Return (x, y) of the center of cell containing provided text 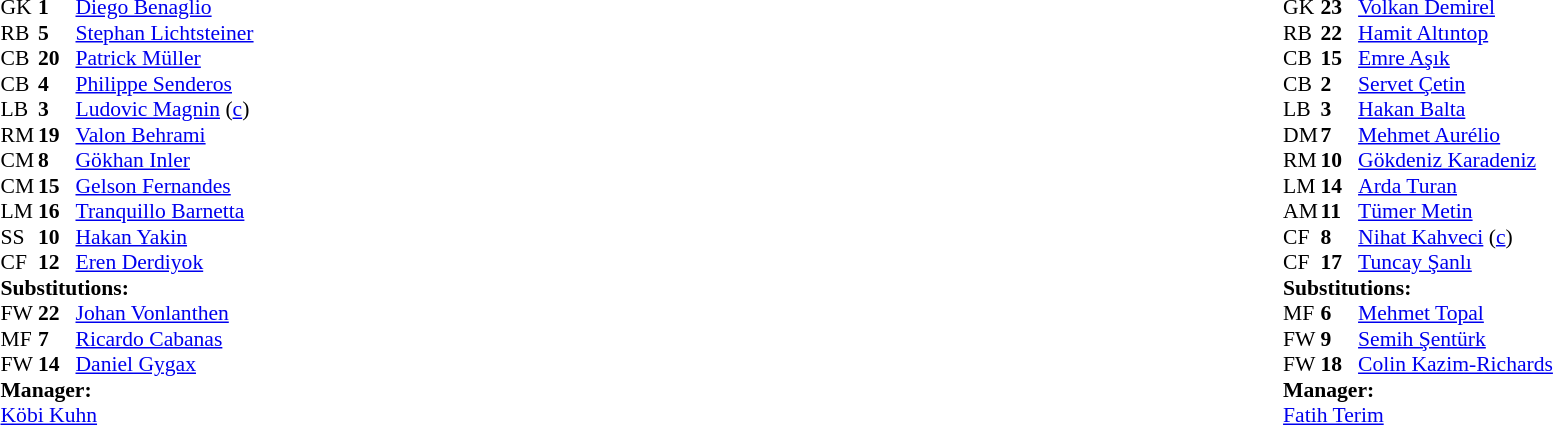
Tuncay Şanlı (1456, 263)
Patrick Müller (165, 59)
17 (1340, 263)
SS (19, 237)
Gelson Fernandes (165, 186)
Gökdeniz Karadeniz (1456, 161)
Valon Behrami (165, 135)
9 (1340, 339)
Semih Şentürk (1456, 339)
Hakan Yakin (165, 237)
Stephan Lichtsteiner (165, 33)
Tümer Metin (1456, 211)
Colin Kazim-Richards (1456, 365)
Gökhan Inler (165, 161)
DM (1302, 135)
Johan Vonlanthen (165, 313)
12 (57, 263)
5 (57, 33)
Servet Çetin (1456, 84)
18 (1340, 365)
6 (1340, 313)
2 (1340, 84)
19 (57, 135)
Emre Aşık (1456, 59)
Hakan Balta (1456, 109)
Ricardo Cabanas (165, 339)
Nihat Kahveci (c) (1456, 237)
11 (1340, 211)
AM (1302, 211)
Ludovic Magnin (c) (165, 109)
4 (57, 84)
Arda Turan (1456, 186)
Mehmet Topal (1456, 313)
Mehmet Aurélio (1456, 135)
Philippe Senderos (165, 84)
Eren Derdiyok (165, 263)
16 (57, 211)
Tranquillo Barnetta (165, 211)
20 (57, 59)
Hamit Altıntop (1456, 33)
Daniel Gygax (165, 365)
